Search for the cell housing the specified text and yield its (x, y) center coordinate. 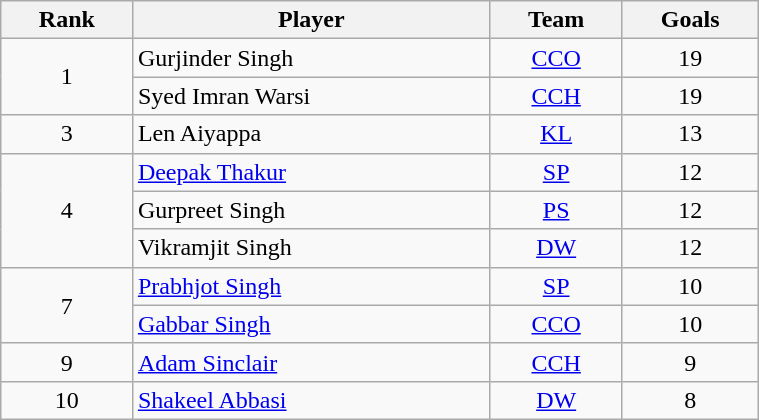
Prabhjot Singh (311, 286)
13 (690, 134)
Shakeel Abbasi (311, 400)
KL (556, 134)
4 (66, 210)
Len Aiyappa (311, 134)
3 (66, 134)
Rank (66, 20)
8 (690, 400)
Vikramjit Singh (311, 248)
1 (66, 77)
Adam Sinclair (311, 362)
Gurpreet Singh (311, 210)
Goals (690, 20)
Team (556, 20)
7 (66, 305)
Syed Imran Warsi (311, 96)
Deepak Thakur (311, 172)
Player (311, 20)
PS (556, 210)
Gurjinder Singh (311, 58)
Gabbar Singh (311, 324)
